Determine the (x, y) coordinate at the center of the cell enclosing the given text.  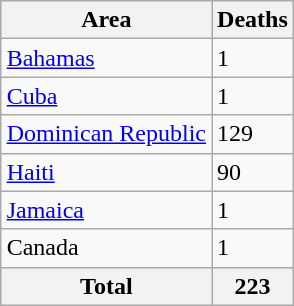
Haiti (106, 172)
223 (253, 286)
Bahamas (106, 58)
Area (106, 20)
Deaths (253, 20)
90 (253, 172)
Cuba (106, 96)
129 (253, 134)
Jamaica (106, 210)
Canada (106, 248)
Dominican Republic (106, 134)
Total (106, 286)
